Provide the [X, Y] coordinate of the cell's center where the given text is located.  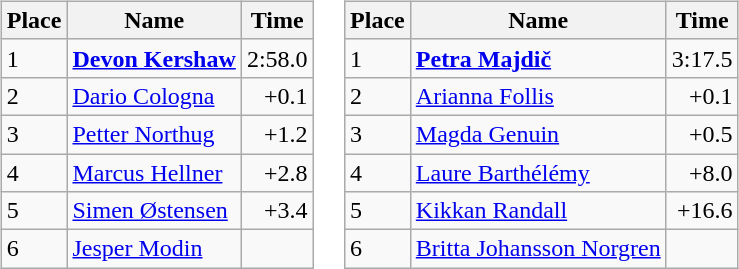
Magda Genuin [538, 134]
Petter Northug [154, 134]
+1.2 [277, 134]
Arianna Follis [538, 96]
+8.0 [702, 173]
Dario Cologna [154, 96]
2:58.0 [277, 58]
3:17.5 [702, 58]
+3.4 [277, 211]
Jesper Modin [154, 249]
Devon Kershaw [154, 58]
Kikkan Randall [538, 211]
+2.8 [277, 173]
+0.5 [702, 134]
Marcus Hellner [154, 173]
Britta Johansson Norgren [538, 249]
Petra Majdič [538, 58]
+16.6 [702, 211]
Laure Barthélémy [538, 173]
Simen Østensen [154, 211]
